Identify which cell holds the provided text, then report its (X, Y) central coordinate. 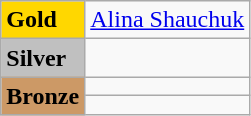
Bronze (43, 96)
Silver (43, 58)
Gold (43, 20)
Alina Shauchuk (168, 20)
